Provide the [X, Y] coordinate of the cell's center where the given text is located.  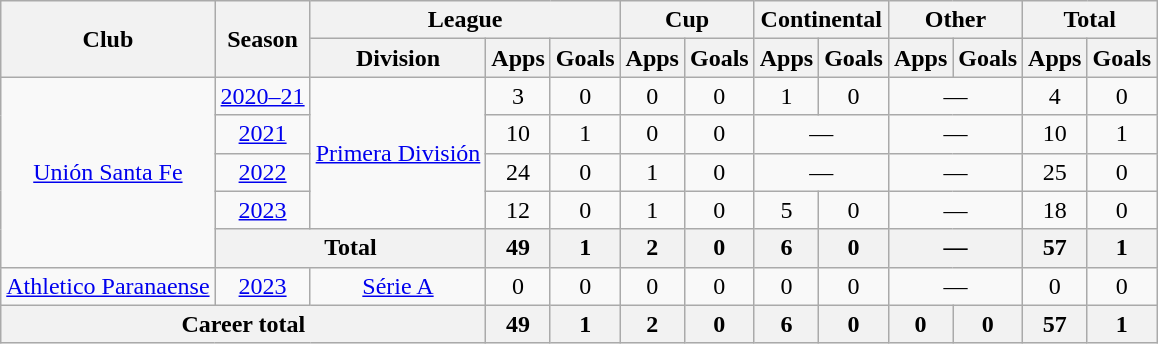
Unión Santa Fe [108, 172]
18 [1055, 210]
2020–21 [262, 96]
Primera División [398, 153]
5 [786, 210]
Club [108, 39]
3 [518, 96]
Athletico Paranaense [108, 286]
Division [398, 58]
Career total [244, 324]
Continental [821, 20]
Other [955, 20]
League [465, 20]
Cup [687, 20]
24 [518, 172]
25 [1055, 172]
4 [1055, 96]
Season [262, 39]
Série A [398, 286]
2022 [262, 172]
2021 [262, 134]
12 [518, 210]
